Pinpoint the cell where the given text exists, returning its [x, y] midpoint coordinate. 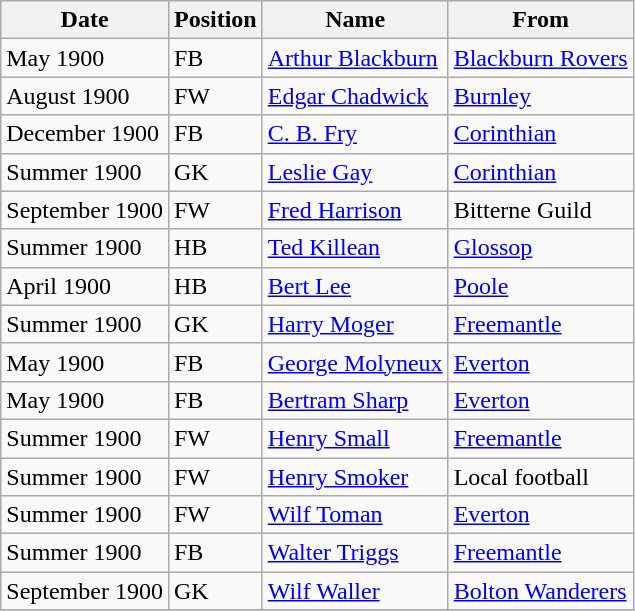
Henry Smoker [355, 477]
Bolton Wanderers [540, 591]
Blackburn Rovers [540, 58]
Ted Killean [355, 248]
Arthur Blackburn [355, 58]
Wilf Toman [355, 515]
August 1900 [85, 96]
Bert Lee [355, 286]
C. B. Fry [355, 134]
Glossop [540, 248]
Wilf Waller [355, 591]
December 1900 [85, 134]
From [540, 20]
Walter Triggs [355, 553]
Leslie Gay [355, 172]
Fred Harrison [355, 210]
Edgar Chadwick [355, 96]
Harry Moger [355, 324]
George Molyneux [355, 362]
Date [85, 20]
Name [355, 20]
Bertram Sharp [355, 400]
Henry Small [355, 438]
Local football [540, 477]
Burnley [540, 96]
Position [215, 20]
Poole [540, 286]
April 1900 [85, 286]
Bitterne Guild [540, 210]
